Search for the cell housing the specified text and yield its (X, Y) center coordinate. 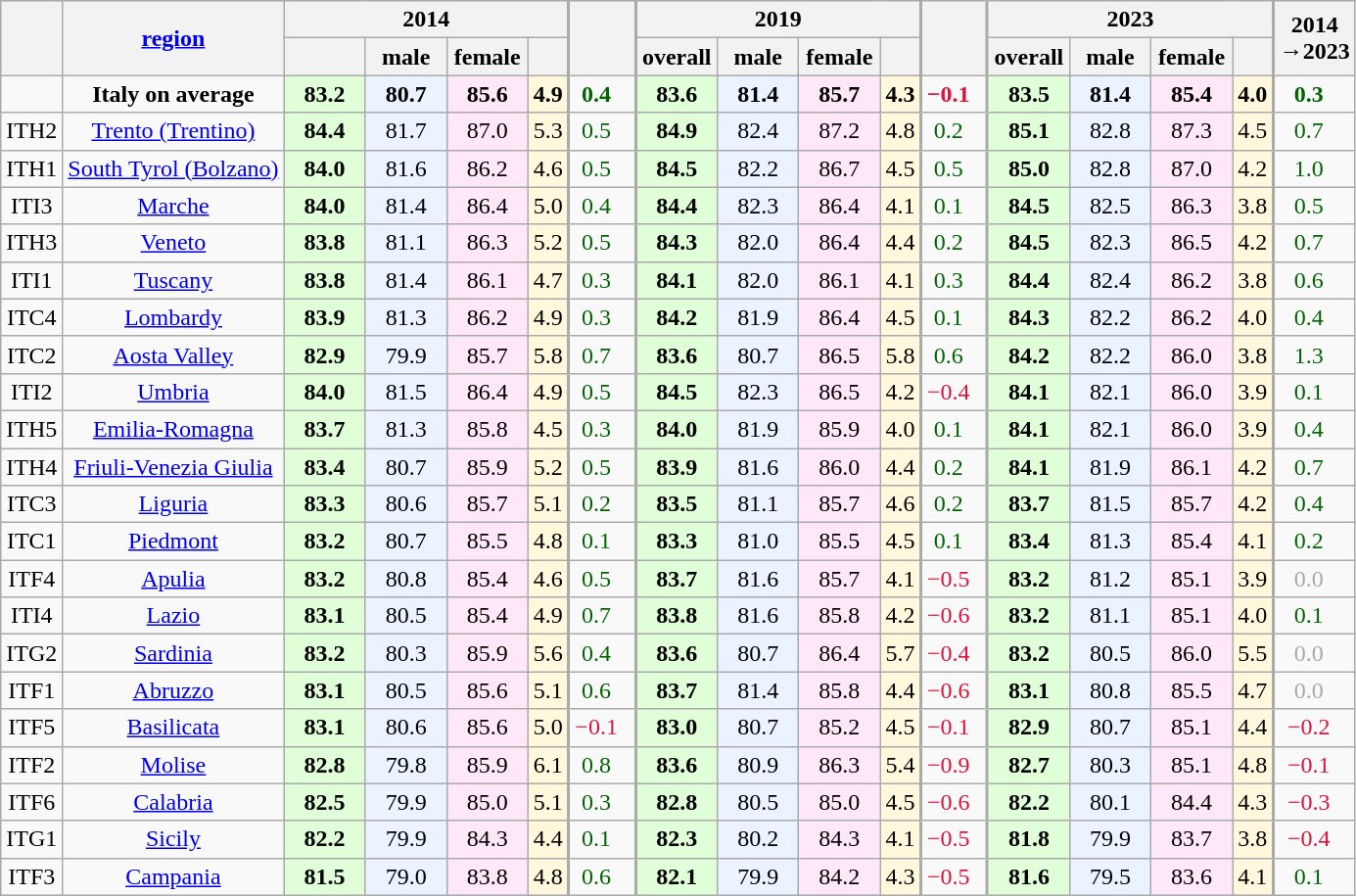
81.0 (758, 542)
Aosta Valley (173, 354)
Sicily (173, 839)
5.5 (1253, 653)
Umbria (173, 392)
Friuli-Venezia Giulia (173, 467)
80.9 (758, 765)
ITH2 (31, 131)
Calabria (173, 802)
ITC2 (31, 354)
79.8 (405, 765)
Abruzzo (173, 690)
−0.3 (1314, 802)
Campania (173, 876)
region (173, 38)
ITF6 (31, 802)
Trento (Trentino) (173, 131)
Molise (173, 765)
2023 (1131, 20)
−0.2 (1314, 728)
Emilia-Romagna (173, 429)
−0.9 (955, 765)
85.2 (840, 728)
ITH4 (31, 467)
5.4 (901, 765)
ITH5 (31, 429)
2014→2023 (1314, 38)
ITI4 (31, 616)
83.0 (677, 728)
87.3 (1192, 131)
Italy on average (173, 94)
Liguria (173, 504)
82.7 (1029, 765)
ITF3 (31, 876)
ITG1 (31, 839)
Veneto (173, 243)
87.2 (840, 131)
ITC1 (31, 542)
80.2 (758, 839)
2014 (427, 20)
Marche (173, 206)
79.0 (405, 876)
Lombardy (173, 317)
79.5 (1110, 876)
ITI2 (31, 392)
ITC3 (31, 504)
ITH3 (31, 243)
81.7 (405, 131)
5.7 (901, 653)
81.8 (1029, 839)
ITF1 (31, 690)
0.8 (602, 765)
Apulia (173, 579)
ITF4 (31, 579)
ITF2 (31, 765)
Tuscany (173, 280)
5.6 (548, 653)
81.2 (1110, 579)
2019 (778, 20)
6.1 (548, 765)
1.3 (1314, 354)
ITC4 (31, 317)
ITG2 (31, 653)
ITH1 (31, 168)
Basilicata (173, 728)
ITF5 (31, 728)
Piedmont (173, 542)
Lazio (173, 616)
80.1 (1110, 802)
ITI3 (31, 206)
84.9 (677, 131)
ITI1 (31, 280)
5.3 (548, 131)
86.7 (840, 168)
1.0 (1314, 168)
South Tyrol (Bolzano) (173, 168)
Sardinia (173, 653)
